Detect which cell encompasses the target text, then output its [X, Y] center coordinate. 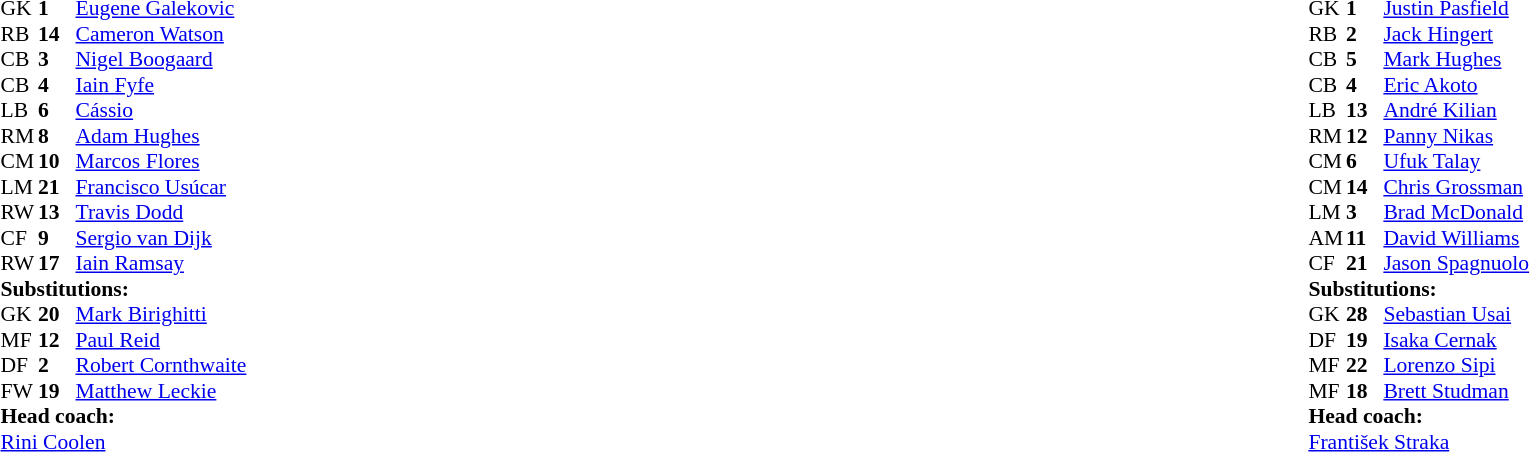
Brad McDonald [1456, 213]
Travis Dodd [162, 213]
Eric Akoto [1456, 85]
Mark Hughes [1456, 59]
Cameron Watson [162, 34]
AM [1327, 238]
Panny Nikas [1456, 136]
Adam Hughes [162, 136]
20 [57, 315]
Sergio van Dijk [162, 238]
Francisco Usúcar [162, 187]
Sebastian Usai [1456, 315]
10 [57, 161]
Jack Hingert [1456, 34]
Paul Reid [162, 340]
8 [57, 136]
28 [1365, 315]
David Williams [1456, 238]
9 [57, 238]
Nigel Boogaard [162, 59]
Ufuk Talay [1456, 161]
André Kilian [1456, 111]
Brett Studman [1456, 391]
Iain Fyfe [162, 85]
Jason Spagnuolo [1456, 263]
Cássio [162, 111]
FW [19, 391]
5 [1365, 59]
Marcos Flores [162, 161]
17 [57, 263]
18 [1365, 391]
Robert Cornthwaite [162, 365]
Mark Birighitti [162, 315]
11 [1365, 238]
22 [1365, 365]
Matthew Leckie [162, 391]
Isaka Cernak [1456, 340]
Chris Grossman [1456, 187]
Lorenzo Sipi [1456, 365]
Iain Ramsay [162, 263]
